Locate the cell with the specified text and output its (x, y) center coordinate. 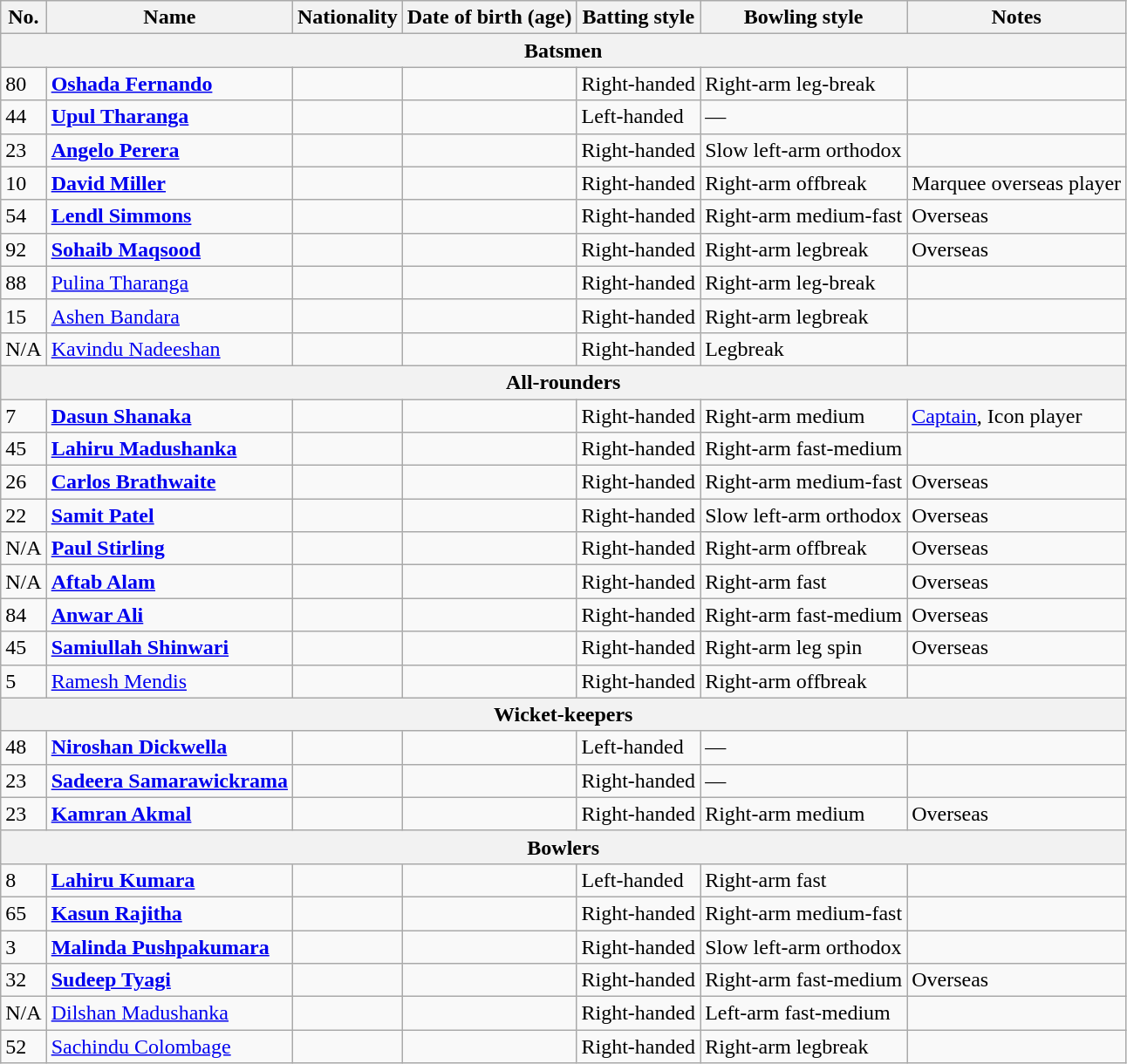
65 (24, 913)
Kavindu Nadeeshan (169, 349)
Left-arm fast-medium (804, 1013)
48 (24, 747)
Notes (1017, 17)
80 (24, 84)
Bowlers (563, 847)
Samiullah Shinwari (169, 648)
92 (24, 249)
8 (24, 880)
Dasun Shanaka (169, 416)
3 (24, 946)
Legbreak (804, 349)
Ramesh Mendis (169, 681)
Batsmen (563, 51)
Aftab Alam (169, 582)
10 (24, 183)
Wicket-keepers (563, 714)
All-rounders (563, 382)
Sudeep Tyagi (169, 980)
Kamran Akmal (169, 814)
Malinda Pushpakumara (169, 946)
5 (24, 681)
No. (24, 17)
Right-arm leg spin (804, 648)
Ashen Bandara (169, 316)
David Miller (169, 183)
88 (24, 283)
Angelo Perera (169, 150)
Sohaib Maqsood (169, 249)
26 (24, 482)
Sadeera Samarawickrama (169, 781)
15 (24, 316)
52 (24, 1047)
Batting style (639, 17)
Anwar Ali (169, 615)
Marquee overseas player (1017, 183)
Kasun Rajitha (169, 913)
Lahiru Madushanka (169, 449)
Carlos Brathwaite (169, 482)
44 (24, 117)
Samit Patel (169, 515)
22 (24, 515)
Captain, Icon player (1017, 416)
Bowling style (804, 17)
Name (169, 17)
Upul Tharanga (169, 117)
Lendl Simmons (169, 216)
Dilshan Madushanka (169, 1013)
Nationality (348, 17)
Niroshan Dickwella (169, 747)
32 (24, 980)
7 (24, 416)
Date of birth (age) (489, 17)
Sachindu Colombage (169, 1047)
84 (24, 615)
Lahiru Kumara (169, 880)
Paul Stirling (169, 549)
Pulina Tharanga (169, 283)
54 (24, 216)
Oshada Fernando (169, 84)
